Locate the cell with the specified text and output its (x, y) center coordinate. 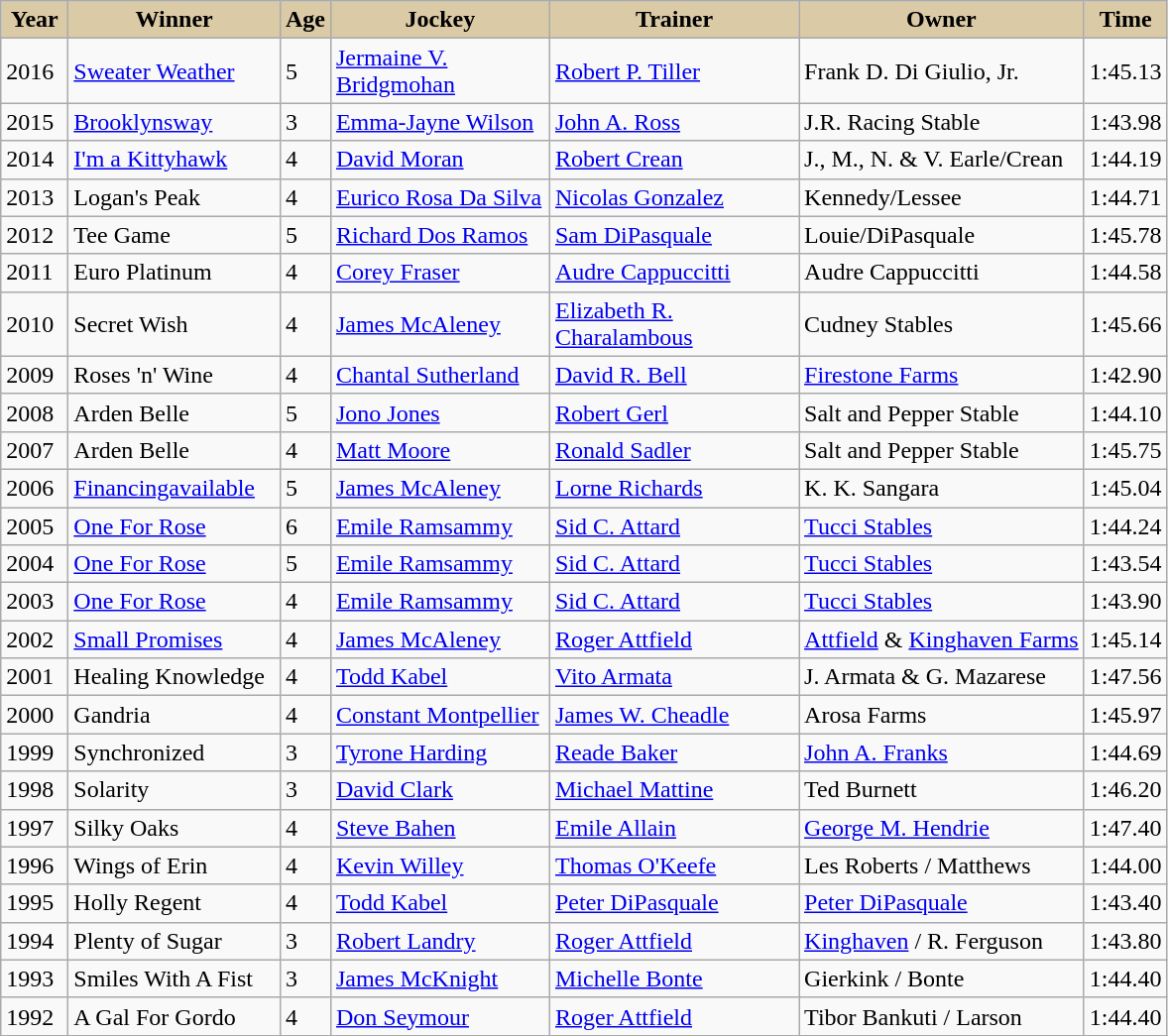
1:43.54 (1125, 564)
1998 (35, 790)
6 (305, 526)
Lorne Richards (674, 488)
Ted Burnett (942, 790)
Steve Bahen (440, 828)
Reade Baker (674, 752)
2010 (35, 323)
1:45.13 (1125, 71)
2012 (35, 235)
2008 (35, 412)
2013 (35, 197)
Emma-Jayne Wilson (440, 122)
Nicolas Gonzalez (674, 197)
Small Promises (175, 639)
1:46.20 (1125, 790)
1995 (35, 903)
Jockey (440, 20)
Solarity (175, 790)
Robert Gerl (674, 412)
1992 (35, 1016)
2004 (35, 564)
Attfield & Kinghaven Farms (942, 639)
Owner (942, 20)
Les Roberts / Matthews (942, 865)
2009 (35, 375)
2007 (35, 450)
Brooklynsway (175, 122)
1:44.10 (1125, 412)
Year (35, 20)
Corey Fraser (440, 273)
1997 (35, 828)
1:44.24 (1125, 526)
Wings of Erin (175, 865)
Gierkink / Bonte (942, 978)
Gandria (175, 715)
Ronald Sadler (674, 450)
Louie/DiPasquale (942, 235)
Vito Armata (674, 677)
Tee Game (175, 235)
Firestone Farms (942, 375)
1:44.00 (1125, 865)
2001 (35, 677)
Secret Wish (175, 323)
Elizabeth R. Charalambous (674, 323)
Robert Landry (440, 941)
1:44.58 (1125, 273)
1999 (35, 752)
Richard Dos Ramos (440, 235)
1993 (35, 978)
J. Armata & G. Mazarese (942, 677)
J., M., N. & V. Earle/Crean (942, 160)
2003 (35, 602)
Silky Oaks (175, 828)
1:43.90 (1125, 602)
1:43.40 (1125, 903)
2016 (35, 71)
I'm a Kittyhawk (175, 160)
2015 (35, 122)
Eurico Rosa Da Silva (440, 197)
Kevin Willey (440, 865)
David R. Bell (674, 375)
2000 (35, 715)
Smiles With A Fist (175, 978)
Roses 'n' Wine (175, 375)
1994 (35, 941)
Time (1125, 20)
Sweater Weather (175, 71)
1:47.56 (1125, 677)
2002 (35, 639)
Constant Montpellier (440, 715)
1:42.90 (1125, 375)
Jono Jones (440, 412)
Sam DiPasquale (674, 235)
Robert P. Tiller (674, 71)
Kinghaven / R. Ferguson (942, 941)
1:44.69 (1125, 752)
Logan's Peak (175, 197)
Tibor Bankuti / Larson (942, 1016)
David Clark (440, 790)
1:45.14 (1125, 639)
Winner (175, 20)
1996 (35, 865)
2005 (35, 526)
1:47.40 (1125, 828)
Don Seymour (440, 1016)
Emile Allain (674, 828)
Holly Regent (175, 903)
Robert Crean (674, 160)
Financingavailable (175, 488)
Cudney Stables (942, 323)
Trainer (674, 20)
1:44.19 (1125, 160)
Chantal Sutherland (440, 375)
2011 (35, 273)
1:44.71 (1125, 197)
George M. Hendrie (942, 828)
Healing Knowledge (175, 677)
Age (305, 20)
1:43.80 (1125, 941)
Arosa Farms (942, 715)
1:43.98 (1125, 122)
Euro Platinum (175, 273)
David Moran (440, 160)
1:45.04 (1125, 488)
2006 (35, 488)
1:45.66 (1125, 323)
John A. Ross (674, 122)
James W. Cheadle (674, 715)
K. K. Sangara (942, 488)
2014 (35, 160)
1:45.75 (1125, 450)
Plenty of Sugar (175, 941)
Matt Moore (440, 450)
Frank D. Di Giulio, Jr. (942, 71)
James McKnight (440, 978)
J.R. Racing Stable (942, 122)
1:45.97 (1125, 715)
Michelle Bonte (674, 978)
A Gal For Gordo (175, 1016)
Michael Mattine (674, 790)
John A. Franks (942, 752)
Thomas O'Keefe (674, 865)
Synchronized (175, 752)
1:45.78 (1125, 235)
Tyrone Harding (440, 752)
Kennedy/Lessee (942, 197)
Jermaine V. Bridgmohan (440, 71)
